Pinpoint the cell where the given text exists, returning its [X, Y] midpoint coordinate. 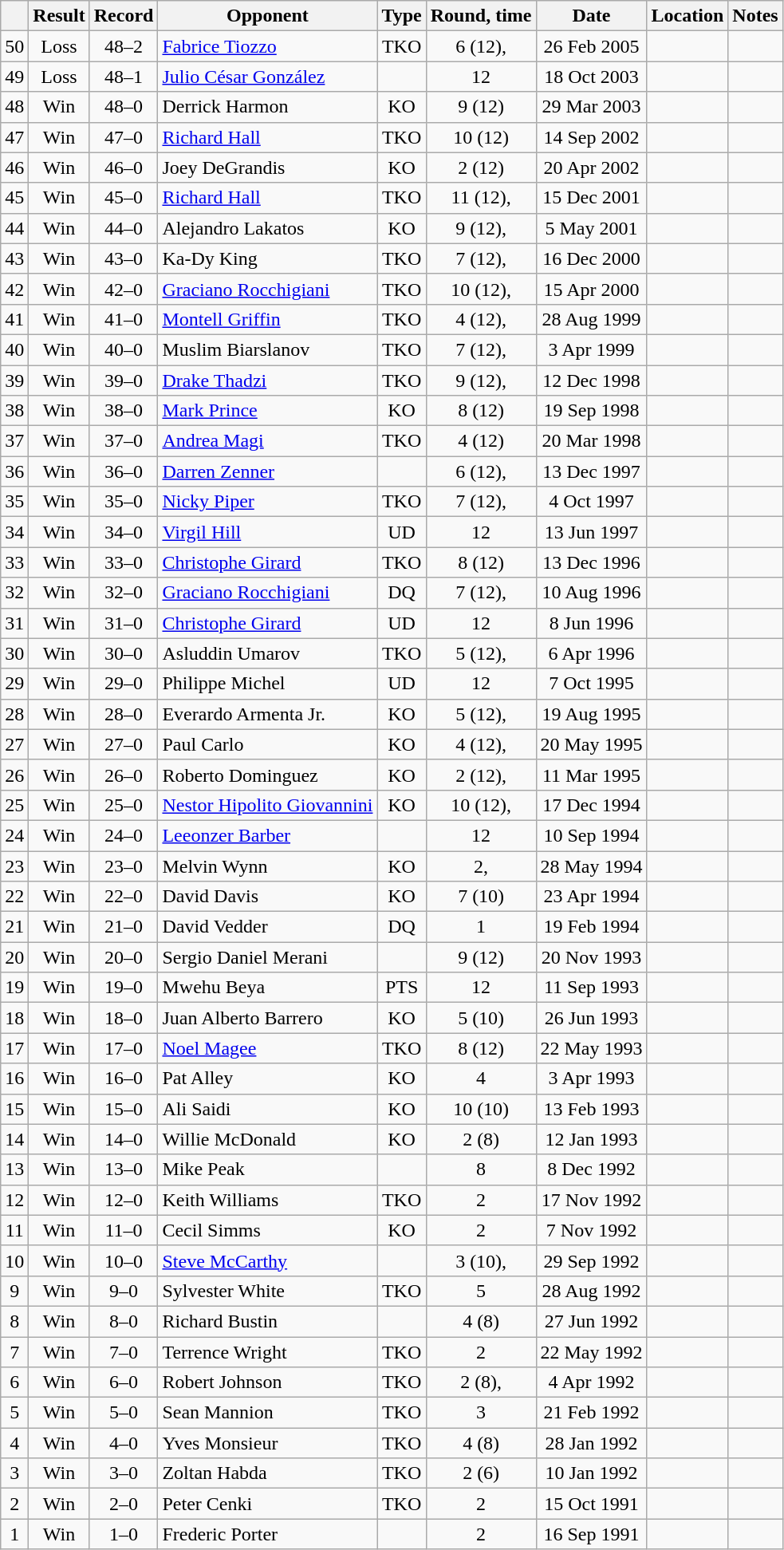
2 (8) [481, 1139]
9–0 [124, 1291]
22 May 1992 [592, 1352]
Montell Griffin [268, 319]
Steve McCarthy [268, 1260]
Nestor Hipolito Giovannini [268, 805]
Fabrice Tiozzo [268, 46]
2 (12) [481, 168]
27 [14, 744]
David Vedder [268, 927]
3 Apr 1993 [592, 1079]
Drake Thadzi [268, 381]
1–0 [124, 1534]
50 [14, 46]
18 [14, 1018]
10 Sep 1994 [592, 835]
6 [14, 1382]
7 (10) [481, 897]
28 May 1994 [592, 866]
Sean Mannion [268, 1413]
38–0 [124, 411]
41 [14, 319]
18–0 [124, 1018]
3 Apr 1999 [592, 349]
10 [14, 1260]
16 [14, 1079]
14–0 [124, 1139]
21–0 [124, 927]
14 [14, 1139]
31–0 [124, 623]
8 Dec 1992 [592, 1169]
Date [592, 16]
Opponent [268, 16]
7–0 [124, 1352]
11 [14, 1230]
15 Dec 2001 [592, 198]
16 Sep 1991 [592, 1534]
44–0 [124, 228]
15 Oct 1991 [592, 1504]
40 [14, 349]
26 [14, 775]
30–0 [124, 653]
20–0 [124, 957]
42–0 [124, 289]
35 [14, 502]
Sylvester White [268, 1291]
5–0 [124, 1413]
10 Jan 1992 [592, 1473]
2, [481, 866]
12 Jan 1993 [592, 1139]
25 [14, 805]
Result [59, 16]
36–0 [124, 471]
4 Apr 1992 [592, 1382]
19 Aug 1995 [592, 714]
3 (10), [481, 1260]
32 [14, 593]
4 (12) [481, 441]
28–0 [124, 714]
13 Dec 1996 [592, 562]
10–0 [124, 1260]
30 [14, 653]
Paul Carlo [268, 744]
47 [14, 137]
24–0 [124, 835]
22 May 1993 [592, 1048]
2 (8), [481, 1382]
20 Apr 2002 [592, 168]
39 [14, 381]
36 [14, 471]
10 Aug 1996 [592, 593]
29–0 [124, 684]
23–0 [124, 866]
11–0 [124, 1230]
18 Oct 2003 [592, 77]
2–0 [124, 1504]
Roberto Dominguez [268, 775]
27 Jun 1992 [592, 1321]
5 May 2001 [592, 228]
20 May 1995 [592, 744]
17–0 [124, 1048]
Ka-Dy King [268, 258]
48–2 [124, 46]
41–0 [124, 319]
27–0 [124, 744]
Type [402, 16]
Mark Prince [268, 411]
32–0 [124, 593]
42 [14, 289]
8 Jun 1996 [592, 623]
17 Dec 1994 [592, 805]
Cecil Simms [268, 1230]
11 Sep 1993 [592, 988]
21 [14, 927]
Noel Magee [268, 1048]
23 [14, 866]
33–0 [124, 562]
7 [14, 1352]
38 [14, 411]
3–0 [124, 1473]
17 Nov 1992 [592, 1200]
5 (10) [481, 1018]
Peter Cenki [268, 1504]
Melvin Wynn [268, 866]
Joey DeGrandis [268, 168]
Nicky Piper [268, 502]
49 [14, 77]
29 Sep 1992 [592, 1260]
16 Dec 2000 [592, 258]
28 Aug 1992 [592, 1291]
Yves Monsieur [268, 1443]
47–0 [124, 137]
Juan Alberto Barrero [268, 1018]
Round, time [481, 16]
34–0 [124, 532]
Everardo Armenta Jr. [268, 714]
Keith Williams [268, 1200]
10 (10) [481, 1109]
35–0 [124, 502]
Mike Peak [268, 1169]
15 [14, 1109]
David Davis [268, 897]
6–0 [124, 1382]
Zoltan Habda [268, 1473]
Ali Saidi [268, 1109]
13 Dec 1997 [592, 471]
24 [14, 835]
6 Apr 1996 [592, 653]
13 Jun 1997 [592, 532]
Frederic Porter [268, 1534]
9 [14, 1291]
13 [14, 1169]
Terrence Wright [268, 1352]
37 [14, 441]
7 Oct 1995 [592, 684]
29 Mar 2003 [592, 107]
Leeonzer Barber [268, 835]
Robert Johnson [268, 1382]
40–0 [124, 349]
Record [124, 16]
46–0 [124, 168]
33 [14, 562]
48–0 [124, 107]
37–0 [124, 441]
13 Feb 1993 [592, 1109]
Darren Zenner [268, 471]
34 [14, 532]
15 Apr 2000 [592, 289]
11 Mar 1995 [592, 775]
26 Jun 1993 [592, 1018]
22–0 [124, 897]
Virgil Hill [268, 532]
19 [14, 988]
8–0 [124, 1321]
16–0 [124, 1079]
31 [14, 623]
Muslim Biarslanov [268, 349]
11 (12), [481, 198]
15–0 [124, 1109]
43 [14, 258]
Mwehu Beya [268, 988]
Asluddin Umarov [268, 653]
7 Nov 1992 [592, 1230]
20 Mar 1998 [592, 441]
26–0 [124, 775]
29 [14, 684]
25–0 [124, 805]
Andrea Magi [268, 441]
17 [14, 1048]
43–0 [124, 258]
4 Oct 1997 [592, 502]
48 [14, 107]
14 Sep 2002 [592, 137]
28 Aug 1999 [592, 319]
44 [14, 228]
39–0 [124, 381]
Notes [755, 16]
19 Sep 1998 [592, 411]
19 Feb 1994 [592, 927]
12 Dec 1998 [592, 381]
23 Apr 1994 [592, 897]
20 [14, 957]
Julio César González [268, 77]
10 (12) [481, 137]
4–0 [124, 1443]
PTS [402, 988]
21 Feb 1992 [592, 1413]
45–0 [124, 198]
Pat Alley [268, 1079]
Richard Bustin [268, 1321]
Philippe Michel [268, 684]
28 Jan 1992 [592, 1443]
Derrick Harmon [268, 107]
13–0 [124, 1169]
19–0 [124, 988]
2 (6) [481, 1473]
28 [14, 714]
Willie McDonald [268, 1139]
Location [687, 16]
Sergio Daniel Merani [268, 957]
22 [14, 897]
12–0 [124, 1200]
20 Nov 1993 [592, 957]
26 Feb 2005 [592, 46]
Alejandro Lakatos [268, 228]
2 (12), [481, 775]
45 [14, 198]
48–1 [124, 77]
46 [14, 168]
